Output the (x, y) coordinate of the center of the cell containing the given text.  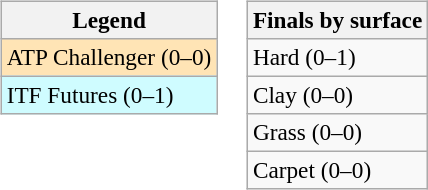
Hard (0–1) (337, 57)
ATP Challenger (0–0) (108, 57)
Clay (0–0) (337, 95)
Finals by surface (337, 20)
ITF Futures (0–1) (108, 95)
Grass (0–0) (337, 133)
Carpet (0–0) (337, 171)
Legend (108, 20)
